Return the [x, y] coordinate for the center point of the cell that contains the specified text.  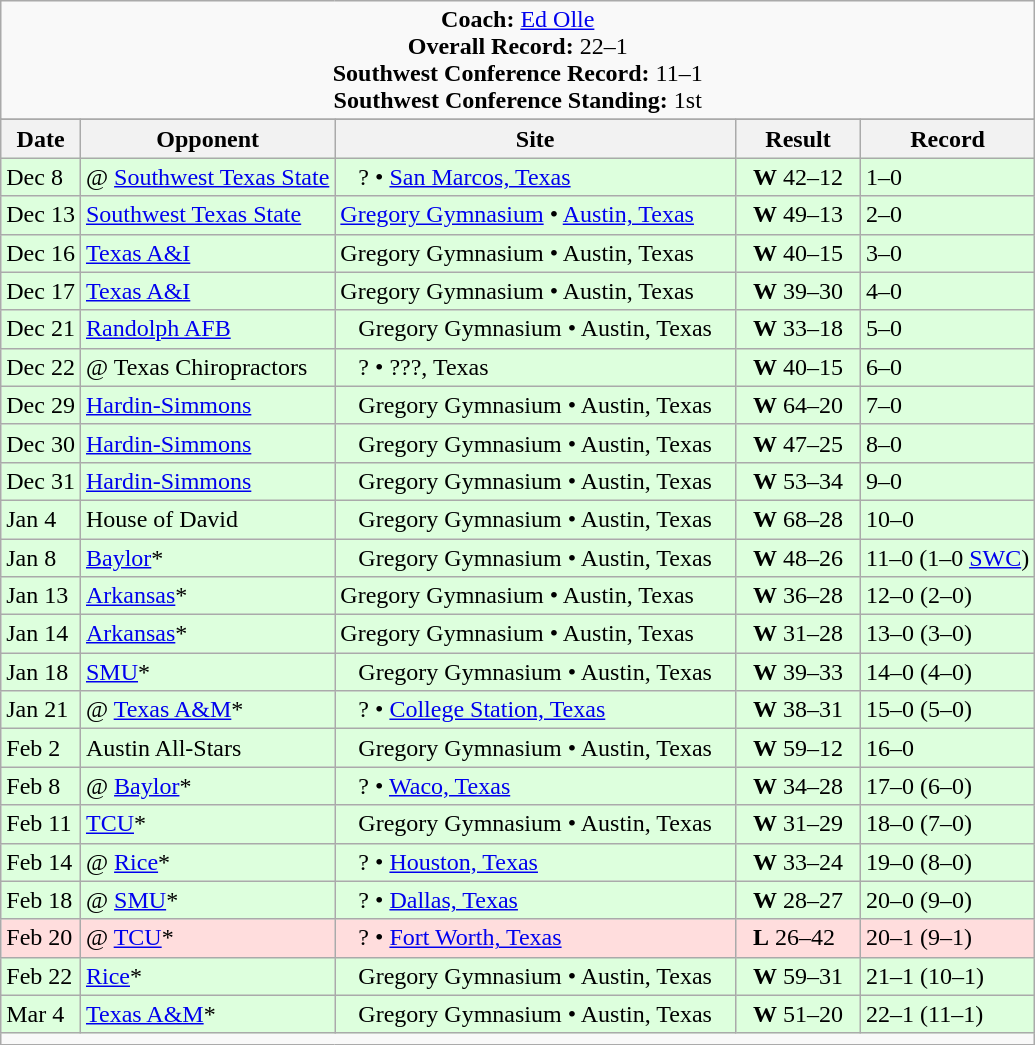
W 36–28 [798, 596]
12–0 (2–0) [948, 596]
Austin All-Stars [207, 748]
? • Houston, Texas [536, 862]
Feb 11 [41, 824]
Jan 14 [41, 634]
? • Dallas, Texas [536, 900]
11–0 (1–0 SWC) [948, 557]
? • ???, Texas [536, 367]
5–0 [948, 329]
2–0 [948, 215]
Dec 31 [41, 481]
@ Texas A&M* [207, 710]
17–0 (6–0) [948, 786]
W 68–28 [798, 519]
W 38–31 [798, 710]
Dec 17 [41, 291]
W 28–27 [798, 900]
W 33–18 [798, 329]
20–1 (9–1) [948, 938]
W 59–31 [798, 976]
Opponent [207, 139]
@ Texas Chiropractors [207, 367]
Rice* [207, 976]
W 51–20 [798, 1014]
4–0 [948, 291]
? • College Station, Texas [536, 710]
Randolph AFB [207, 329]
SMU* [207, 672]
W 47–25 [798, 443]
18–0 (7–0) [948, 824]
Record [948, 139]
W 48–26 [798, 557]
Jan 13 [41, 596]
Feb 22 [41, 976]
1–0 [948, 177]
22–1 (11–1) [948, 1014]
8–0 [948, 443]
W 53–34 [798, 481]
W 34–28 [798, 786]
W 59–12 [798, 748]
Site [536, 139]
Feb 20 [41, 938]
Southwest Texas State [207, 215]
? • Waco, Texas [536, 786]
Dec 30 [41, 443]
15–0 (5–0) [948, 710]
Result [798, 139]
20–0 (9–0) [948, 900]
Feb 2 [41, 748]
House of David [207, 519]
@ Rice* [207, 862]
Dec 22 [41, 367]
7–0 [948, 405]
Dec 16 [41, 253]
@ TCU* [207, 938]
3–0 [948, 253]
W 49–13 [798, 215]
Jan 4 [41, 519]
Dec 21 [41, 329]
? • Fort Worth, Texas [536, 938]
Feb 8 [41, 786]
W 42–12 [798, 177]
? • San Marcos, Texas [536, 177]
Jan 21 [41, 710]
9–0 [948, 481]
19–0 (8–0) [948, 862]
W 39–30 [798, 291]
Feb 14 [41, 862]
Jan 18 [41, 672]
L 26–42 [798, 938]
10–0 [948, 519]
W 33–24 [798, 862]
W 31–28 [798, 634]
Dec 13 [41, 215]
16–0 [948, 748]
W 39–33 [798, 672]
TCU* [207, 824]
@ SMU* [207, 900]
13–0 (3–0) [948, 634]
W 64–20 [798, 405]
W 31–29 [798, 824]
Coach: Ed OlleOverall Record: 22–1Southwest Conference Record: 11–1Southwest Conference Standing: 1st [518, 60]
14–0 (4–0) [948, 672]
Baylor* [207, 557]
@ Southwest Texas State [207, 177]
Feb 18 [41, 900]
Jan 8 [41, 557]
Dec 8 [41, 177]
Dec 29 [41, 405]
Texas A&M* [207, 1014]
Mar 4 [41, 1014]
21–1 (10–1) [948, 976]
6–0 [948, 367]
@ Baylor* [207, 786]
Date [41, 139]
